Scan for the cell matching the given text and deliver its [X, Y] coordinate at center. 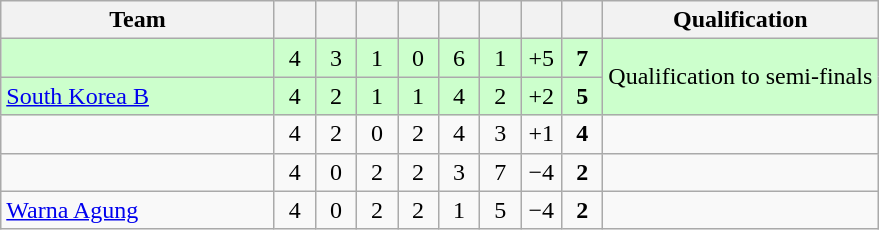
6 [460, 58]
+5 [542, 58]
South Korea B [138, 96]
Team [138, 20]
+1 [542, 134]
Qualification to semi-finals [740, 77]
Qualification [740, 20]
+2 [542, 96]
Warna Agung [138, 210]
